Provide the (X, Y) coordinate of the cell's center where the given text is located.  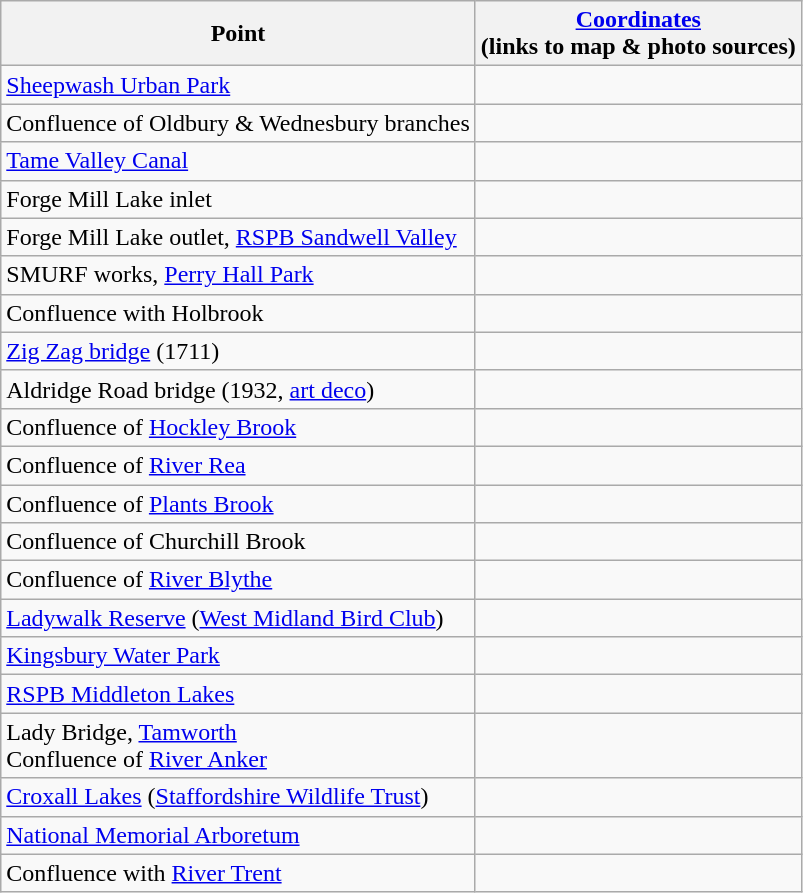
Confluence with River Trent (238, 873)
Confluence of River Rea (238, 465)
SMURF works, Perry Hall Park (238, 275)
RSPB Middleton Lakes (238, 694)
Forge Mill Lake inlet (238, 199)
Confluence of Plants Brook (238, 503)
Tame Valley Canal (238, 161)
Confluence of River Blythe (238, 580)
Sheepwash Urban Park (238, 85)
Ladywalk Reserve (West Midland Bird Club) (238, 618)
Kingsbury Water Park (238, 656)
Croxall Lakes (Staffordshire Wildlife Trust) (238, 797)
Lady Bridge, TamworthConfluence of River Anker (238, 746)
Confluence with Holbrook (238, 313)
Confluence of Oldbury & Wednesbury branches (238, 123)
Aldridge Road bridge (1932, art deco) (238, 389)
Coordinates(links to map & photo sources) (638, 34)
Point (238, 34)
Forge Mill Lake outlet, RSPB Sandwell Valley (238, 237)
National Memorial Arboretum (238, 835)
Confluence of Hockley Brook (238, 427)
Confluence of Churchill Brook (238, 542)
Zig Zag bridge (1711) (238, 351)
